Return (X, Y) of the center of cell containing provided text 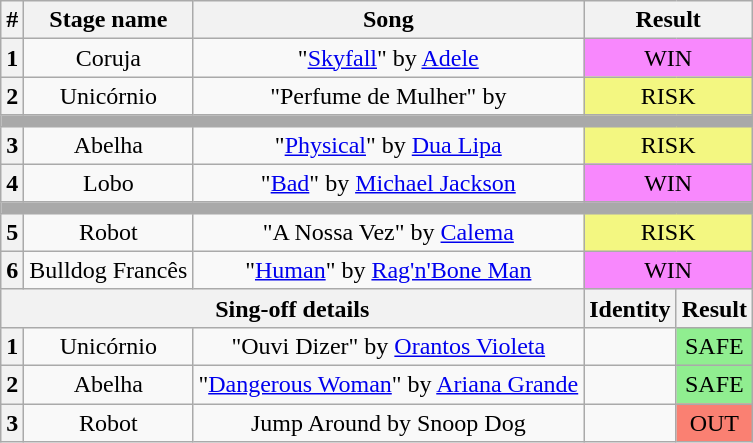
Sing-off details (292, 308)
"Bad" by Michael Jackson (388, 183)
Identity (630, 308)
Bulldog Francês (108, 270)
4 (12, 183)
Stage name (108, 20)
"Physical" by Dua Lipa (388, 145)
"Skyfall" by Adele (388, 58)
Jump Around by Snoop Dog (388, 423)
Coruja (108, 58)
"Ouvi Dizer" by Orantos Violeta (388, 346)
"Human" by Rag'n'Bone Man (388, 270)
Lobo (108, 183)
6 (12, 270)
5 (12, 232)
"Dangerous Woman" by Ariana Grande (388, 384)
"A Nossa Vez" by Calema (388, 232)
# (12, 20)
Song (388, 20)
"Perfume de Mulher" by (388, 96)
OUT (714, 423)
